Return (x, y) of the center of cell containing provided text 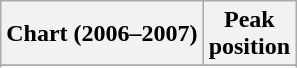
Chart (2006–2007) (102, 34)
Peakposition (249, 34)
